Output the [X, Y] coordinate of the center of the cell containing the given text.  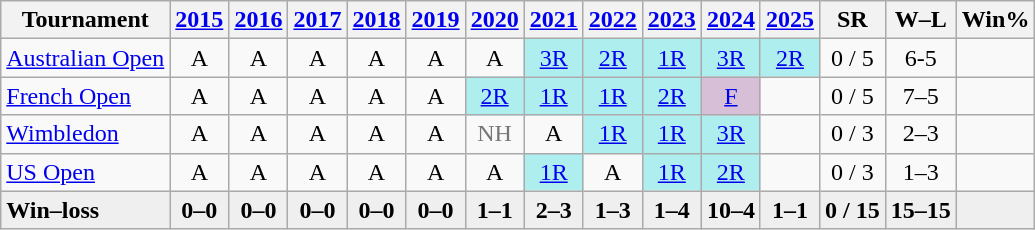
2017 [318, 20]
2021 [554, 20]
1–4 [672, 210]
NH [494, 134]
French Open [86, 96]
US Open [86, 172]
Tournament [86, 20]
SR [852, 20]
Australian Open [86, 58]
2020 [494, 20]
7–5 [920, 96]
2016 [258, 20]
2019 [436, 20]
2025 [790, 20]
2018 [376, 20]
2015 [200, 20]
2023 [672, 20]
2024 [730, 20]
F [730, 96]
Win–loss [86, 210]
15–15 [920, 210]
6-5 [920, 58]
10–4 [730, 210]
Win% [996, 20]
Wimbledon [86, 134]
2022 [612, 20]
0 / 15 [852, 210]
W–L [920, 20]
